Provide the (x, y) coordinate of the cell's center where the given text is located.  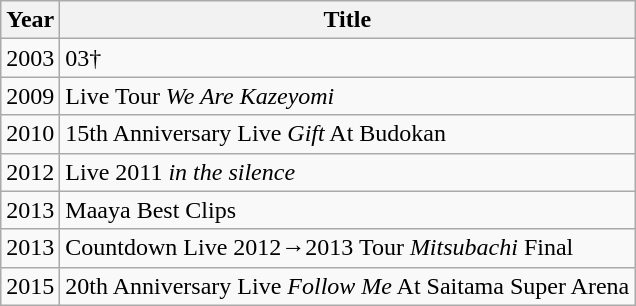
Year (30, 20)
Countdown Live 2012→2013 Tour Mitsubachi Final (348, 248)
2010 (30, 134)
Live 2011 in the silence (348, 172)
2012 (30, 172)
2009 (30, 96)
2003 (30, 58)
Live Tour We Are Kazeyomi (348, 96)
Maaya Best Clips (348, 210)
03† (348, 58)
20th Anniversary Live Follow Me At Saitama Super Arena (348, 286)
2015 (30, 286)
Title (348, 20)
15th Anniversary Live Gift At Budokan (348, 134)
